Search for the cell housing the specified text and yield its (x, y) center coordinate. 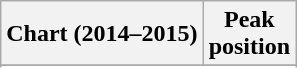
Chart (2014–2015) (102, 34)
Peakposition (249, 34)
